Extract the (X, Y) coordinate from the center of the cell holding the provided text.  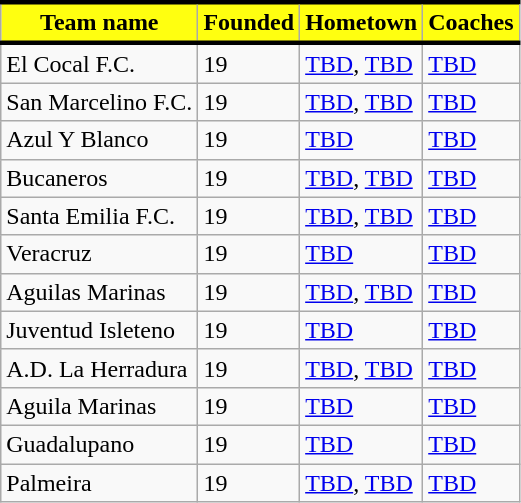
Team name (100, 22)
Aguila Marinas (100, 406)
Coaches (471, 22)
Hometown (362, 22)
San Marcelino F.C. (100, 102)
Veracruz (100, 254)
Founded (249, 22)
Azul Y Blanco (100, 140)
Guadalupano (100, 444)
Santa Emilia F.C. (100, 216)
Juventud Isleteno (100, 330)
A.D. La Herradura (100, 368)
Aguilas Marinas (100, 292)
Bucaneros (100, 178)
Palmeira (100, 483)
El Cocal F.C. (100, 63)
